Pinpoint the cell where the given text exists, returning its [x, y] midpoint coordinate. 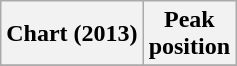
Chart (2013) [72, 34]
Peakposition [189, 34]
